For the text-containing cell, return its midpoint in [X, Y] coordinate format. 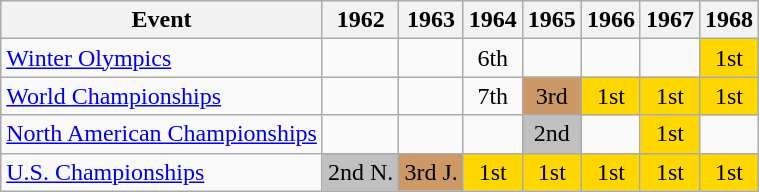
North American Championships [162, 134]
Event [162, 20]
1963 [431, 20]
1968 [730, 20]
World Championships [162, 96]
2nd [552, 134]
3rd [552, 96]
1965 [552, 20]
1964 [492, 20]
1962 [360, 20]
Winter Olympics [162, 58]
1967 [670, 20]
6th [492, 58]
3rd J. [431, 172]
U.S. Championships [162, 172]
1966 [610, 20]
7th [492, 96]
2nd N. [360, 172]
